Locate the cell with the specified text and output its (x, y) center coordinate. 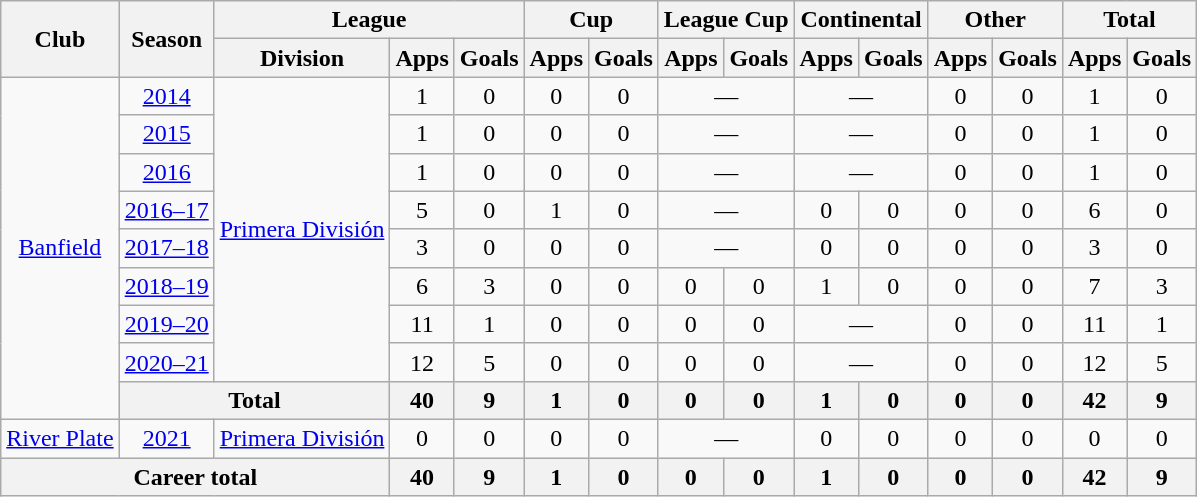
2020–21 (166, 362)
Continental (861, 20)
League (369, 20)
League Cup (726, 20)
2016–17 (166, 210)
2014 (166, 96)
2018–19 (166, 286)
2016 (166, 172)
2019–20 (166, 324)
2017–18 (166, 248)
2021 (166, 438)
Division (302, 58)
Career total (196, 477)
River Plate (60, 438)
Banfield (60, 248)
2015 (166, 134)
Cup (591, 20)
Club (60, 39)
Season (166, 39)
7 (1094, 286)
Other (995, 20)
